Return (x, y) of the center of cell containing provided text 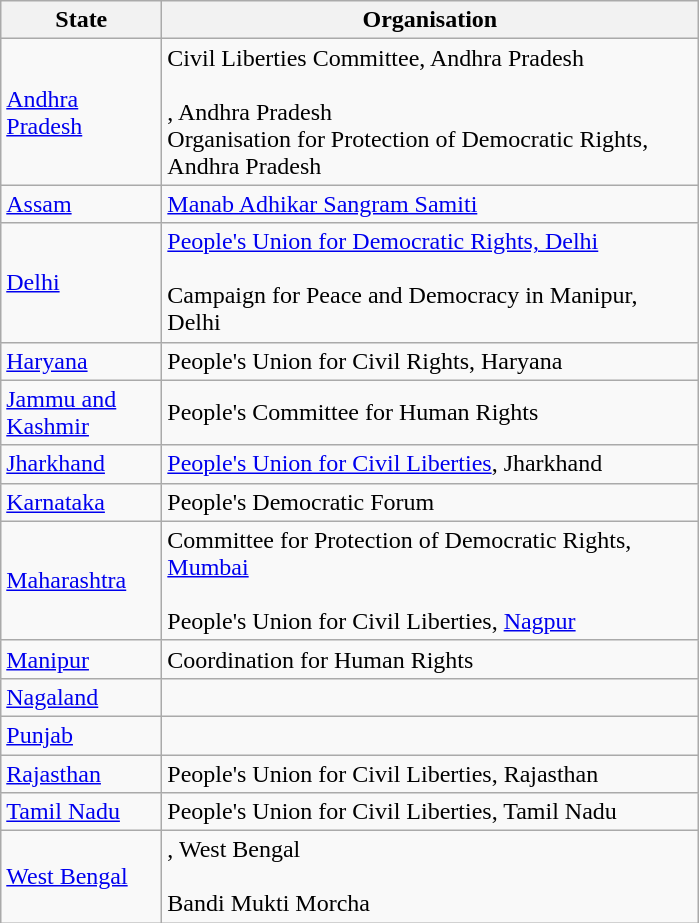
People's Union for Democratic Rights, Delhi Campaign for Peace and Democracy in Manipur, Delhi (430, 282)
Punjab (82, 735)
Tamil Nadu (82, 812)
People's Union for Civil Liberties, Jharkhand (430, 464)
Assam (82, 204)
West Bengal (82, 877)
Karnataka (82, 502)
Maharashtra (82, 580)
Jharkhand (82, 464)
Delhi (82, 282)
Rajasthan (82, 773)
Jammu and Kashmir (82, 412)
Haryana (82, 361)
State (82, 20)
Coordination for Human Rights (430, 659)
People's Union for Civil Liberties, Tamil Nadu (430, 812)
Manab Adhikar Sangram Samiti (430, 204)
Civil Liberties Committee, Andhra Pradesh , Andhra Pradesh Organisation for Protection of Democratic Rights, Andhra Pradesh (430, 112)
People's Democratic Forum (430, 502)
Organisation (430, 20)
Manipur (82, 659)
People's Union for Civil Liberties, Rajasthan (430, 773)
Andhra Pradesh (82, 112)
Committee for Protection of Democratic Rights, Mumbai People's Union for Civil Liberties, Nagpur (430, 580)
People's Committee for Human Rights (430, 412)
, West Bengal Bandi Mukti Morcha (430, 877)
People's Union for Civil Rights, Haryana (430, 361)
Nagaland (82, 697)
